Identify which cell holds the provided text, then report its [X, Y] central coordinate. 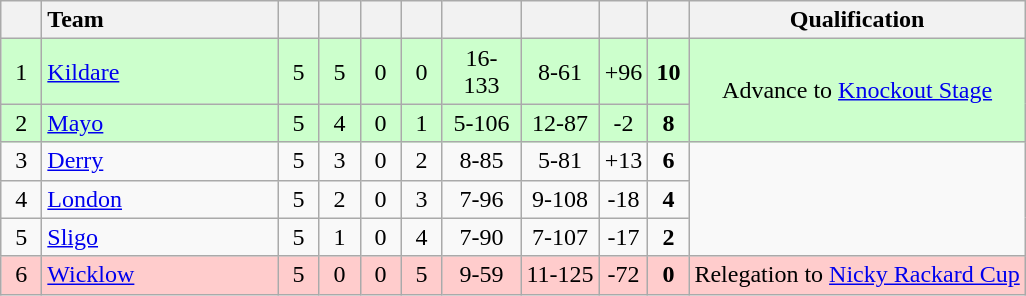
+96 [624, 72]
8-85 [482, 161]
-2 [624, 123]
5-81 [560, 161]
11-125 [560, 275]
Sligo [160, 237]
Team [160, 20]
12-87 [560, 123]
7-107 [560, 237]
9-59 [482, 275]
Advance to Knockout Stage [857, 90]
Wicklow [160, 275]
7-96 [482, 199]
Mayo [160, 123]
-18 [624, 199]
9-108 [560, 199]
8-61 [560, 72]
8 [668, 123]
10 [668, 72]
London [160, 199]
7-90 [482, 237]
5-106 [482, 123]
-17 [624, 237]
-72 [624, 275]
Kildare [160, 72]
+13 [624, 161]
Derry [160, 161]
Relegation to Nicky Rackard Cup [857, 275]
Qualification [857, 20]
16-133 [482, 72]
